Provide the [x, y] coordinate of the cell's center where the given text is located.  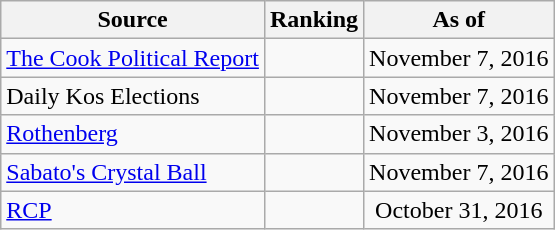
October 31, 2016 [459, 210]
Ranking [314, 20]
The Cook Political Report [133, 58]
Sabato's Crystal Ball [133, 172]
Rothenberg [133, 134]
Source [133, 20]
Daily Kos Elections [133, 96]
RCP [133, 210]
November 3, 2016 [459, 134]
As of [459, 20]
